Pinpoint the cell where the given text exists, returning its (x, y) midpoint coordinate. 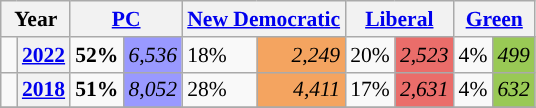
20% (370, 55)
18% (220, 55)
28% (220, 90)
499 (514, 55)
2,249 (301, 55)
4,411 (301, 90)
Liberal (399, 19)
Year (36, 19)
2,631 (424, 90)
8,052 (152, 90)
52% (96, 55)
PC (126, 19)
632 (514, 90)
2018 (44, 90)
2,523 (424, 55)
New Democratic (264, 19)
17% (370, 90)
Green (494, 19)
51% (96, 90)
2022 (44, 55)
6,536 (152, 55)
